Detect which cell encompasses the target text, then output its [X, Y] center coordinate. 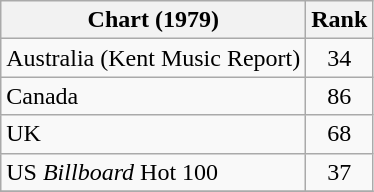
Australia (Kent Music Report) [154, 58]
Canada [154, 96]
37 [340, 172]
86 [340, 96]
US Billboard Hot 100 [154, 172]
Rank [340, 20]
Chart (1979) [154, 20]
UK [154, 134]
34 [340, 58]
68 [340, 134]
